Determine the [x, y] coordinate at the center of the cell enclosing the given text.  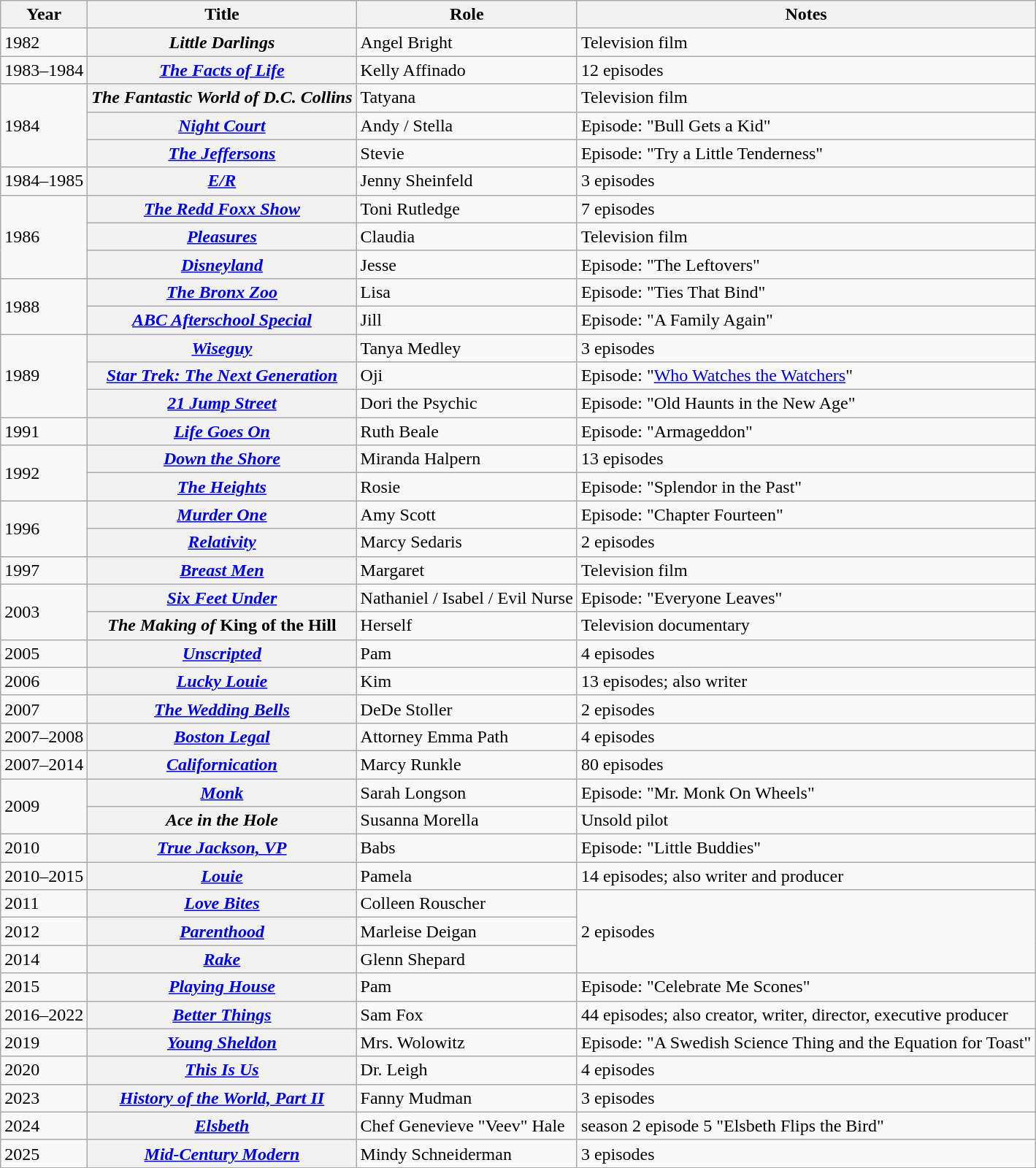
Unscripted [222, 653]
Disneyland [222, 264]
Young Sheldon [222, 1042]
Year [44, 15]
2012 [44, 931]
Pleasures [222, 237]
2010 [44, 848]
The Facts of Life [222, 70]
2025 [44, 1153]
The Wedding Bells [222, 709]
Episode: "Old Haunts in the New Age" [806, 404]
Sarah Longson [467, 792]
Episode: "Celebrate Me Scones" [806, 987]
1997 [44, 570]
2014 [44, 959]
Life Goes On [222, 431]
E/R [222, 181]
Little Darlings [222, 42]
Episode: "Chapter Fourteen" [806, 515]
Fanny Mudman [467, 1098]
Sam Fox [467, 1015]
2020 [44, 1070]
7 episodes [806, 209]
Jenny Sheinfeld [467, 181]
Episode: "Who Watches the Watchers" [806, 376]
This Is Us [222, 1070]
The Making of King of the Hill [222, 626]
Angel Bright [467, 42]
Episode: "Armageddon" [806, 431]
2015 [44, 987]
1989 [44, 376]
Miranda Halpern [467, 459]
Mrs. Wolowitz [467, 1042]
Rake [222, 959]
1983–1984 [44, 70]
Breast Men [222, 570]
Unsold pilot [806, 821]
2016–2022 [44, 1015]
2023 [44, 1098]
Episode: "Everyone Leaves" [806, 598]
Star Trek: The Next Generation [222, 376]
Louie [222, 876]
Oji [467, 376]
1984–1985 [44, 181]
Television documentary [806, 626]
80 episodes [806, 764]
Chef Genevieve "Veev" Hale [467, 1126]
Elsbeth [222, 1126]
2024 [44, 1126]
2005 [44, 653]
Murder One [222, 515]
1984 [44, 126]
The Redd Foxx Show [222, 209]
Episode: "Little Buddies" [806, 848]
2007–2014 [44, 764]
Claudia [467, 237]
Episode: "A Family Again" [806, 320]
44 episodes; also creator, writer, director, executive producer [806, 1015]
Monk [222, 792]
1982 [44, 42]
Episode: "Try a Little Tenderness" [806, 153]
Pamela [467, 876]
ABC Afterschool Special [222, 320]
Jesse [467, 264]
Ruth Beale [467, 431]
Lucky Louie [222, 681]
Kelly Affinado [467, 70]
Episode: "Bull Gets a Kid" [806, 126]
Lisa [467, 292]
2009 [44, 806]
Mid-Century Modern [222, 1153]
Herself [467, 626]
Ace in the Hole [222, 821]
13 episodes; also writer [806, 681]
2011 [44, 904]
Stevie [467, 153]
Episode: "Mr. Monk On Wheels" [806, 792]
1996 [44, 529]
Six Feet Under [222, 598]
Attorney Emma Path [467, 737]
Dori the Psychic [467, 404]
Title [222, 15]
21 Jump Street [222, 404]
Jill [467, 320]
Night Court [222, 126]
Marcy Runkle [467, 764]
1988 [44, 306]
Notes [806, 15]
12 episodes [806, 70]
1992 [44, 473]
True Jackson, VP [222, 848]
Susanna Morella [467, 821]
Boston Legal [222, 737]
Margaret [467, 570]
Episode: "The Leftovers" [806, 264]
2003 [44, 612]
Californication [222, 764]
14 episodes; also writer and producer [806, 876]
2007 [44, 709]
Playing House [222, 987]
The Fantastic World of D.C. Collins [222, 98]
Relativity [222, 542]
Mindy Schneiderman [467, 1153]
2010–2015 [44, 876]
Tanya Medley [467, 348]
History of the World, Part II [222, 1098]
Episode: "A Swedish Science Thing and the Equation for Toast" [806, 1042]
Rosie [467, 487]
Wiseguy [222, 348]
2007–2008 [44, 737]
Glenn Shepard [467, 959]
The Bronx Zoo [222, 292]
Kim [467, 681]
Andy / Stella [467, 126]
1986 [44, 237]
season 2 episode 5 "Elsbeth Flips the Bird" [806, 1126]
Episode: "Splendor in the Past" [806, 487]
2019 [44, 1042]
Toni Rutledge [467, 209]
Love Bites [222, 904]
The Heights [222, 487]
Marcy Sedaris [467, 542]
2006 [44, 681]
Amy Scott [467, 515]
Tatyana [467, 98]
Nathaniel / Isabel / Evil Nurse [467, 598]
Episode: "Ties That Bind" [806, 292]
Dr. Leigh [467, 1070]
1991 [44, 431]
DeDe Stoller [467, 709]
Down the Shore [222, 459]
Babs [467, 848]
Better Things [222, 1015]
Marleise Deigan [467, 931]
Colleen Rouscher [467, 904]
The Jeffersons [222, 153]
13 episodes [806, 459]
Parenthood [222, 931]
Role [467, 15]
